Identify which cell holds the provided text, then report its [X, Y] central coordinate. 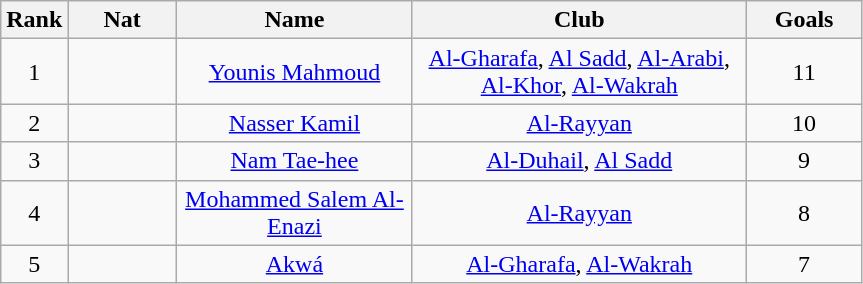
Al-Gharafa, Al-Wakrah [579, 264]
Nat [122, 20]
Nasser Kamil [294, 123]
Mohammed Salem Al-Enazi [294, 212]
4 [34, 212]
2 [34, 123]
9 [804, 161]
5 [34, 264]
Younis Mahmoud [294, 72]
Nam Tae-hee [294, 161]
Name [294, 20]
Akwá [294, 264]
8 [804, 212]
Goals [804, 20]
10 [804, 123]
Club [579, 20]
11 [804, 72]
Al-Duhail, Al Sadd [579, 161]
3 [34, 161]
1 [34, 72]
7 [804, 264]
Rank [34, 20]
Al-Gharafa, Al Sadd, Al-Arabi, Al-Khor, Al-Wakrah [579, 72]
